Identify which cell holds the provided text, then report its (x, y) central coordinate. 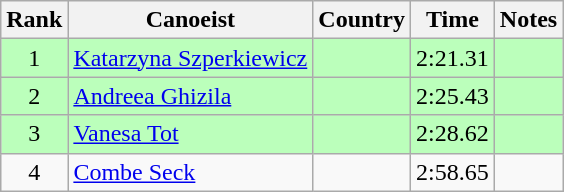
Notes (528, 20)
2:25.43 (453, 96)
Combe Seck (190, 172)
Time (453, 20)
2:58.65 (453, 172)
Rank (34, 20)
1 (34, 58)
Country (362, 20)
2:28.62 (453, 134)
4 (34, 172)
Canoeist (190, 20)
Andreea Ghizila (190, 96)
Katarzyna Szperkiewicz (190, 58)
2 (34, 96)
Vanesa Tot (190, 134)
3 (34, 134)
2:21.31 (453, 58)
